Detect which cell encompasses the target text, then output its (X, Y) center coordinate. 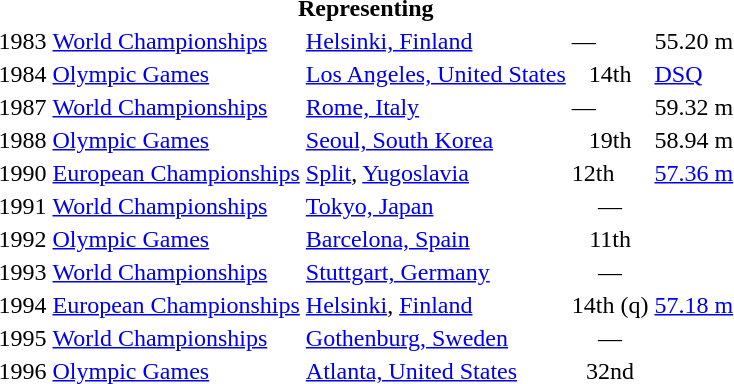
Los Angeles, United States (436, 74)
Tokyo, Japan (436, 206)
Split, Yugoslavia (436, 173)
Rome, Italy (436, 107)
Stuttgart, Germany (436, 272)
Barcelona, Spain (436, 239)
12th (610, 173)
11th (610, 239)
19th (610, 140)
14th (q) (610, 305)
Seoul, South Korea (436, 140)
14th (610, 74)
Gothenburg, Sweden (436, 338)
